Identify which cell holds the provided text, then report its [X, Y] central coordinate. 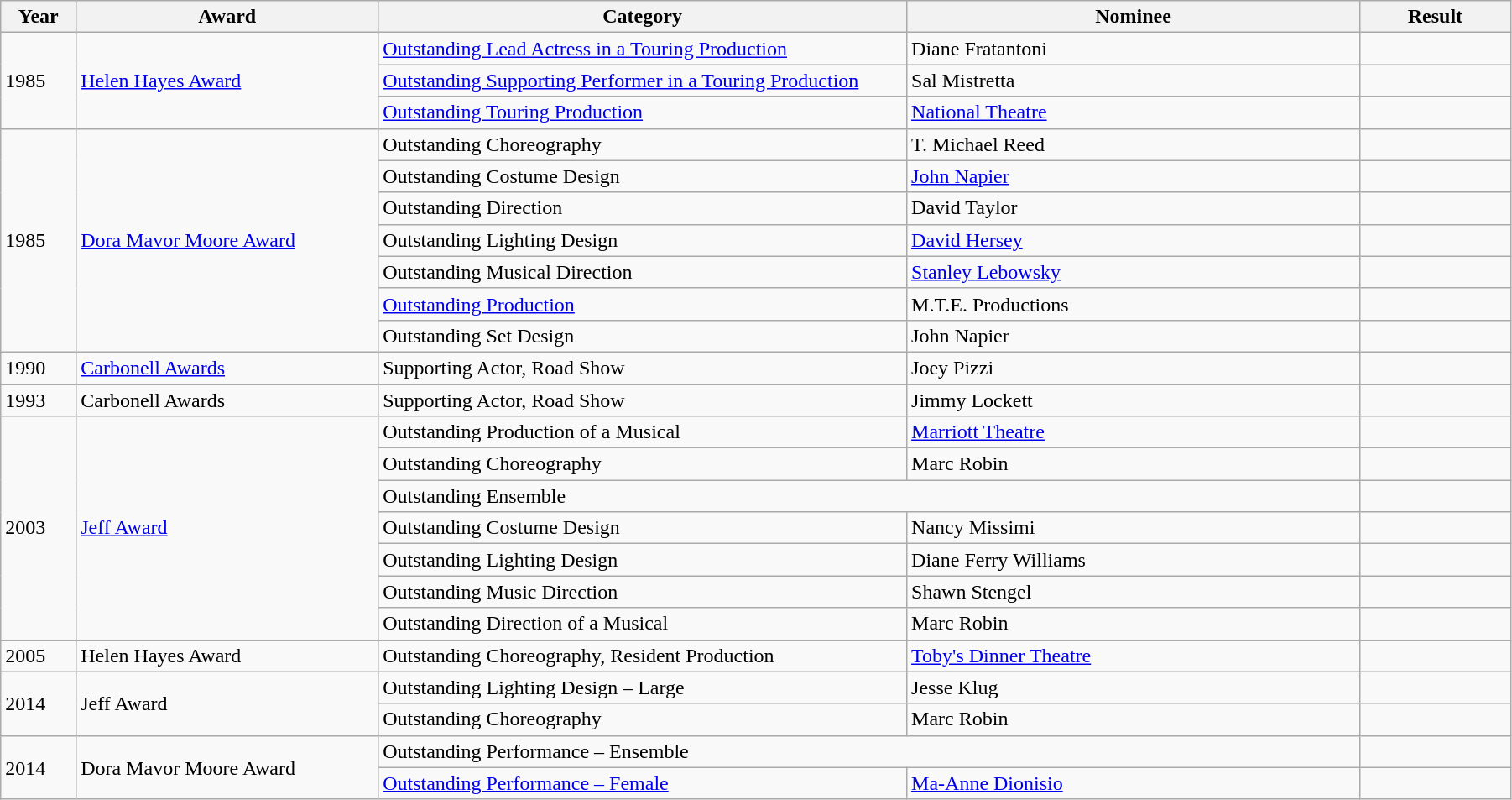
Outstanding Musical Direction [643, 272]
Nominee [1134, 17]
David Taylor [1134, 208]
Outstanding Set Design [643, 336]
2005 [39, 656]
Nancy Missimi [1134, 528]
Diane Fratantoni [1134, 49]
T. Michael Reed [1134, 144]
Toby's Dinner Theatre [1134, 656]
Outstanding Lighting Design – Large [643, 688]
Outstanding Performance – Ensemble [869, 751]
Outstanding Direction [643, 208]
Award [227, 17]
1990 [39, 368]
Diane Ferry Williams [1134, 560]
Sal Mistretta [1134, 81]
Stanley Lebowsky [1134, 272]
Marriott Theatre [1134, 432]
1993 [39, 400]
Outstanding Ensemble [869, 496]
David Hersey [1134, 240]
Outstanding Production of a Musical [643, 432]
Outstanding Choreography, Resident Production [643, 656]
2003 [39, 528]
M.T.E. Productions [1134, 304]
Category [643, 17]
Ma-Anne Dionisio [1134, 783]
Outstanding Performance – Female [643, 783]
Outstanding Production [643, 304]
Result [1435, 17]
Outstanding Touring Production [643, 112]
Outstanding Lead Actress in a Touring Production [643, 49]
Outstanding Direction of a Musical [643, 624]
Year [39, 17]
Joey Pizzi [1134, 368]
Shawn Stengel [1134, 592]
Jimmy Lockett [1134, 400]
Outstanding Supporting Performer in a Touring Production [643, 81]
Jesse Klug [1134, 688]
Outstanding Music Direction [643, 592]
National Theatre [1134, 112]
